Return [x, y] of the center of cell containing provided text 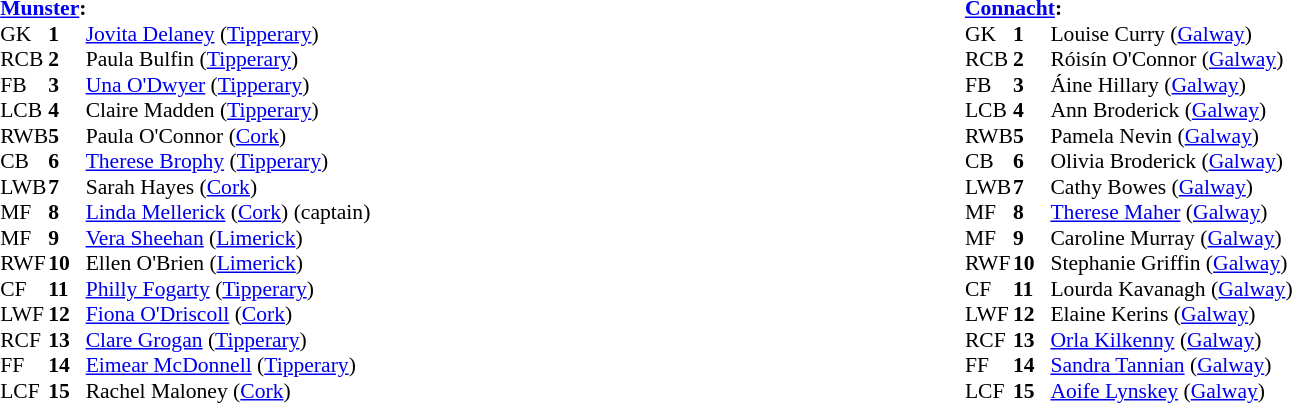
Philly Fogarty (Tipperary) [228, 289]
Paula Bulfin (Tipperary) [228, 59]
Therese Maher (Galway) [1171, 213]
Cathy Bowes (Galway) [1171, 187]
Paula O'Connor (Cork) [228, 136]
Stephanie Griffin (Galway) [1171, 263]
Ann Broderick (Galway) [1171, 111]
Caroline Murray (Galway) [1171, 238]
Linda Mellerick (Cork) (captain) [228, 213]
Claire Madden (Tipperary) [228, 111]
Therese Brophy (Tipperary) [228, 161]
Pamela Nevin (Galway) [1171, 136]
Jovita Delaney (Tipperary) [228, 34]
Orla Kilkenny (Galway) [1171, 340]
Ellen O'Brien (Limerick) [228, 263]
Louise Curry (Galway) [1171, 34]
Sarah Hayes (Cork) [228, 187]
Eimear McDonnell (Tipperary) [228, 365]
Clare Grogan (Tipperary) [228, 340]
Olivia Broderick (Galway) [1171, 161]
Vera Sheehan (Limerick) [228, 238]
Áine Hillary (Galway) [1171, 85]
Elaine Kerins (Galway) [1171, 315]
Róisín O'Connor (Galway) [1171, 59]
Lourda Kavanagh (Galway) [1171, 289]
Fiona O'Driscoll (Cork) [228, 315]
Una O'Dwyer (Tipperary) [228, 85]
Sandra Tannian (Galway) [1171, 365]
